From the cell containing the given text, extract its center point as (x, y) coordinate. 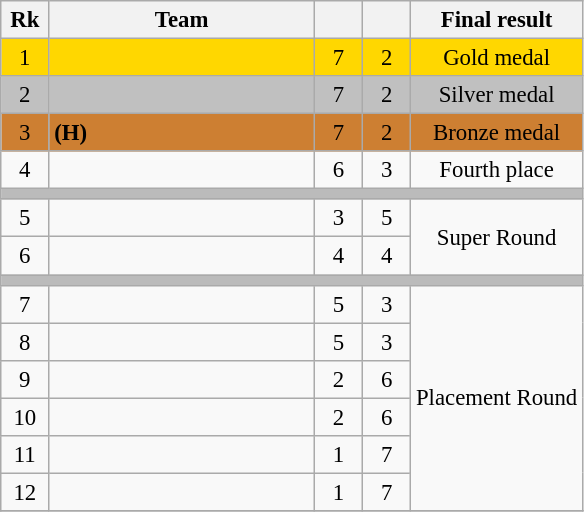
12 (25, 492)
Gold medal (497, 58)
10 (25, 417)
8 (25, 342)
(H) (182, 133)
Bronze medal (497, 133)
Silver medal (497, 95)
Fourth place (497, 170)
11 (25, 455)
Rk (25, 20)
Placement Round (497, 398)
Super Round (497, 238)
Team (182, 20)
Final result (497, 20)
9 (25, 379)
